Pinpoint the cell where the given text exists, returning its (x, y) midpoint coordinate. 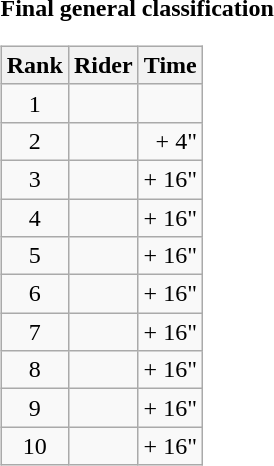
9 (34, 408)
3 (34, 179)
Time (170, 65)
8 (34, 370)
5 (34, 256)
1 (34, 103)
6 (34, 294)
2 (34, 141)
4 (34, 217)
7 (34, 332)
Rank (34, 65)
Rider (103, 65)
+ 4" (170, 141)
10 (34, 446)
